Determine the [X, Y] coordinate at the center of the cell enclosing the given text.  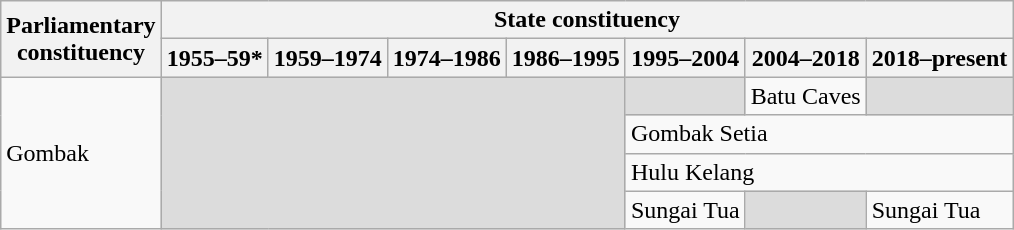
1959–1974 [328, 58]
1955–59* [214, 58]
Parliamentaryconstituency [81, 39]
State constituency [587, 20]
Batu Caves [806, 96]
1974–1986 [446, 58]
2018–present [940, 58]
Gombak [81, 153]
1995–2004 [685, 58]
Hulu Kelang [818, 172]
Gombak Setia [818, 134]
2004–2018 [806, 58]
1986–1995 [566, 58]
